Scan for the cell matching the given text and deliver its [X, Y] coordinate at center. 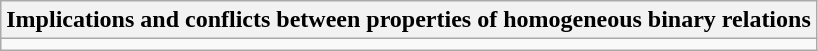
Implications and conflicts between properties of homogeneous binary relations [409, 20]
